Return the [X, Y] coordinate for the center point of the cell that contains the specified text.  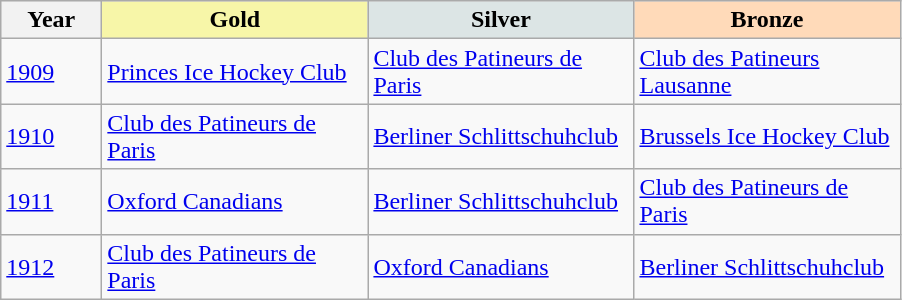
1910 [52, 136]
Bronze [767, 20]
Year [52, 20]
1909 [52, 72]
Princes Ice Hockey Club [235, 72]
Gold [235, 20]
1911 [52, 202]
Brussels Ice Hockey Club [767, 136]
1912 [52, 266]
Silver [501, 20]
Club des Patineurs Lausanne [767, 72]
